Return [X, Y] of the center of cell containing provided text 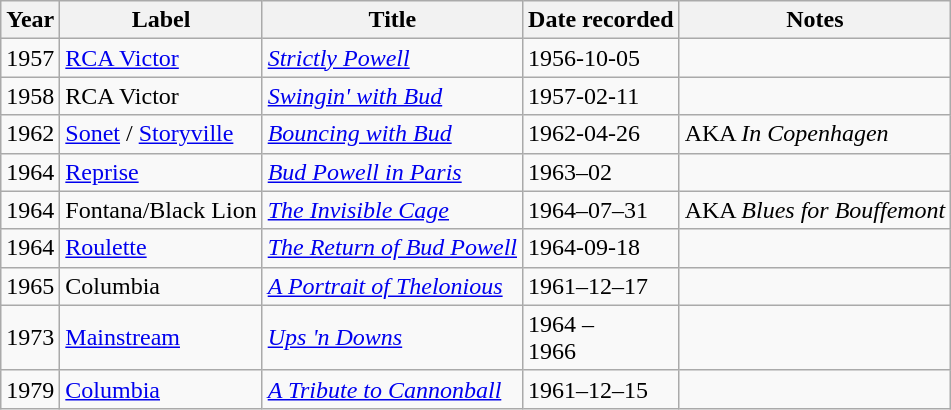
1963–02 [602, 172]
Reprise [161, 172]
Bud Powell in Paris [392, 172]
Roulette [161, 248]
Fontana/Black Lion [161, 210]
Strictly Powell [392, 58]
1964-09-18 [602, 248]
1961–12–17 [602, 286]
1965 [30, 286]
A Portrait of Thelonious [392, 286]
1964–07–31 [602, 210]
1957-02-11 [602, 96]
Label [161, 20]
Title [392, 20]
1973 [30, 338]
The Invisible Cage [392, 210]
Swingin' with Bud [392, 96]
A Tribute to Cannonball [392, 389]
The Return of Bud Powell [392, 248]
1964 –1966 [602, 338]
Bouncing with Bud [392, 134]
1956-10-05 [602, 58]
Year [30, 20]
1958 [30, 96]
1957 [30, 58]
1961–12–15 [602, 389]
AKA In Copenhagen [815, 134]
Mainstream [161, 338]
Sonet / Storyville [161, 134]
1962 [30, 134]
1979 [30, 389]
Date recorded [602, 20]
AKA Blues for Bouffemont [815, 210]
1962-04-26 [602, 134]
Ups 'n Downs [392, 338]
Notes [815, 20]
